Return the (x, y) coordinate for the center point of the cell that contains the specified text.  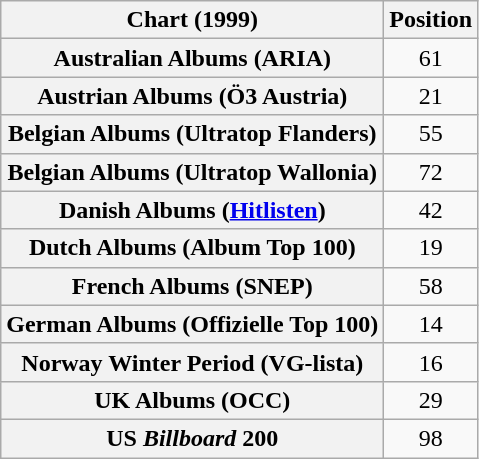
Chart (1999) (192, 20)
98 (431, 438)
German Albums (Offizielle Top 100) (192, 324)
Belgian Albums (Ultratop Wallonia) (192, 172)
Dutch Albums (Album Top 100) (192, 248)
21 (431, 96)
61 (431, 58)
29 (431, 400)
14 (431, 324)
16 (431, 362)
72 (431, 172)
19 (431, 248)
Position (431, 20)
Danish Albums (Hitlisten) (192, 210)
US Billboard 200 (192, 438)
58 (431, 286)
French Albums (SNEP) (192, 286)
55 (431, 134)
Norway Winter Period (VG-lista) (192, 362)
Austrian Albums (Ö3 Austria) (192, 96)
42 (431, 210)
Australian Albums (ARIA) (192, 58)
Belgian Albums (Ultratop Flanders) (192, 134)
UK Albums (OCC) (192, 400)
